Find where the given text appears and provide that cell's center as [X, Y] coordinate. 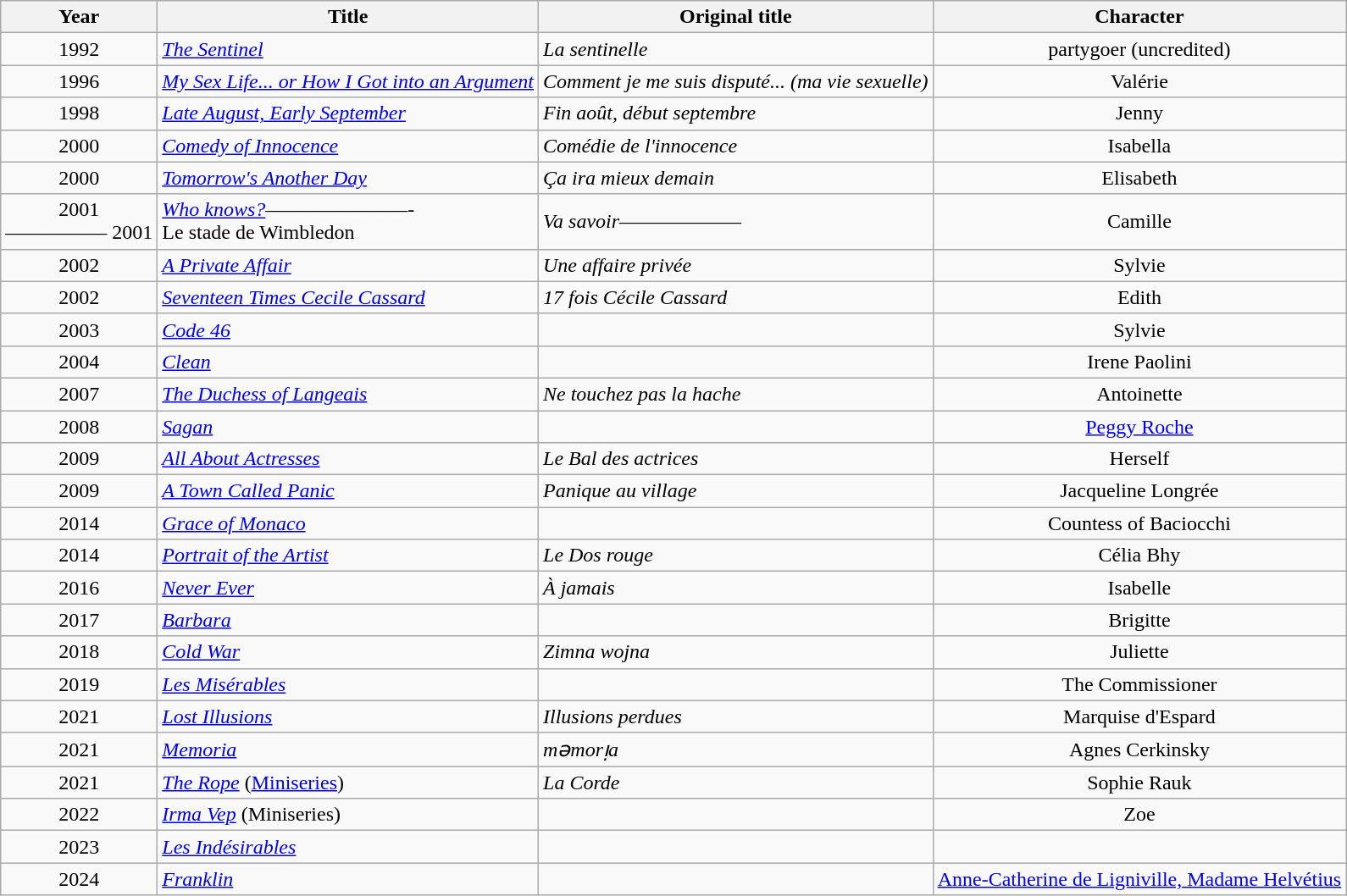
La Corde [736, 783]
Une affaire privée [736, 265]
Portrait of the Artist [348, 556]
17 fois Cécile Cassard [736, 297]
1996 [80, 81]
Late August, Early September [348, 113]
Illusions perdues [736, 716]
A Town Called Panic [348, 491]
Zoe [1139, 815]
A Private Affair [348, 265]
Les Misérables [348, 684]
Original title [736, 17]
Juliette [1139, 652]
Isabella [1139, 146]
Sophie Rauk [1139, 783]
Countess of Baciocchi [1139, 523]
The Sentinel [348, 49]
Jenny [1139, 113]
Franklin [348, 879]
The Duchess of Langeais [348, 394]
2003 [80, 329]
Clean [348, 362]
2022 [80, 815]
Grace of Monaco [348, 523]
Isabelle [1139, 588]
2004 [80, 362]
2016 [80, 588]
Ça ira mieux demain [736, 178]
Seventeen Times Cecile Cassard [348, 297]
1998 [80, 113]
Title [348, 17]
partygoer (uncredited) [1139, 49]
Never Ever [348, 588]
Comédie de l'innocence [736, 146]
Herself [1139, 459]
Panique au village [736, 491]
2019 [80, 684]
Sagan [348, 426]
La sentinelle [736, 49]
Cold War [348, 652]
Le Bal des actrices [736, 459]
Fin août, début septembre [736, 113]
Ne touchez pas la hache [736, 394]
Anne-Catherine de Ligniville, Madame Helvétius [1139, 879]
Comment je me suis disputé... (ma vie sexuelle) [736, 81]
Tomorrow's Another Day [348, 178]
Character [1139, 17]
Zimna wojna [736, 652]
Va savoir—————— [736, 222]
Valérie [1139, 81]
Irma Vep (Miniseries) [348, 815]
2007 [80, 394]
Lost Illusions [348, 716]
2001————— 2001 [80, 222]
Peggy Roche [1139, 426]
Jacqueline Longrée [1139, 491]
The Rope (Miniseries) [348, 783]
Irene Paolini [1139, 362]
Camille [1139, 222]
Comedy of Innocence [348, 146]
Antoinette [1139, 394]
Edith [1139, 297]
Célia Bhy [1139, 556]
Brigitte [1139, 620]
2017 [80, 620]
2008 [80, 426]
məmorᴉa [736, 749]
2024 [80, 879]
2023 [80, 847]
Agnes Cerkinsky [1139, 749]
À jamais [736, 588]
Le Dos rouge [736, 556]
1992 [80, 49]
Code 46 [348, 329]
Barbara [348, 620]
My Sex Life... or How I Got into an Argument [348, 81]
Marquise d'Espard [1139, 716]
All About Actresses [348, 459]
Elisabeth [1139, 178]
The Commissioner [1139, 684]
2018 [80, 652]
Les Indésirables [348, 847]
Memoria [348, 749]
Year [80, 17]
Who knows?———————-Le stade de Wimbledon [348, 222]
